Find where the given text appears and provide that cell's center as (X, Y) coordinate. 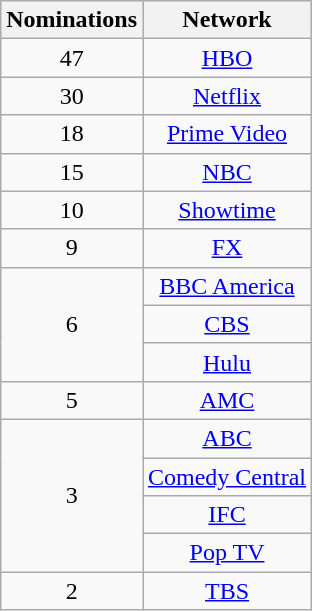
ABC (226, 438)
Prime Video (226, 134)
6 (72, 324)
AMC (226, 400)
Netflix (226, 96)
15 (72, 172)
2 (72, 591)
Hulu (226, 362)
10 (72, 210)
HBO (226, 58)
30 (72, 96)
9 (72, 248)
Network (226, 20)
TBS (226, 591)
Showtime (226, 210)
Pop TV (226, 553)
NBC (226, 172)
BBC America (226, 286)
47 (72, 58)
Nominations (72, 20)
IFC (226, 515)
5 (72, 400)
CBS (226, 324)
FX (226, 248)
Comedy Central (226, 477)
18 (72, 134)
3 (72, 495)
